Identify which cell holds the provided text, then report its (x, y) central coordinate. 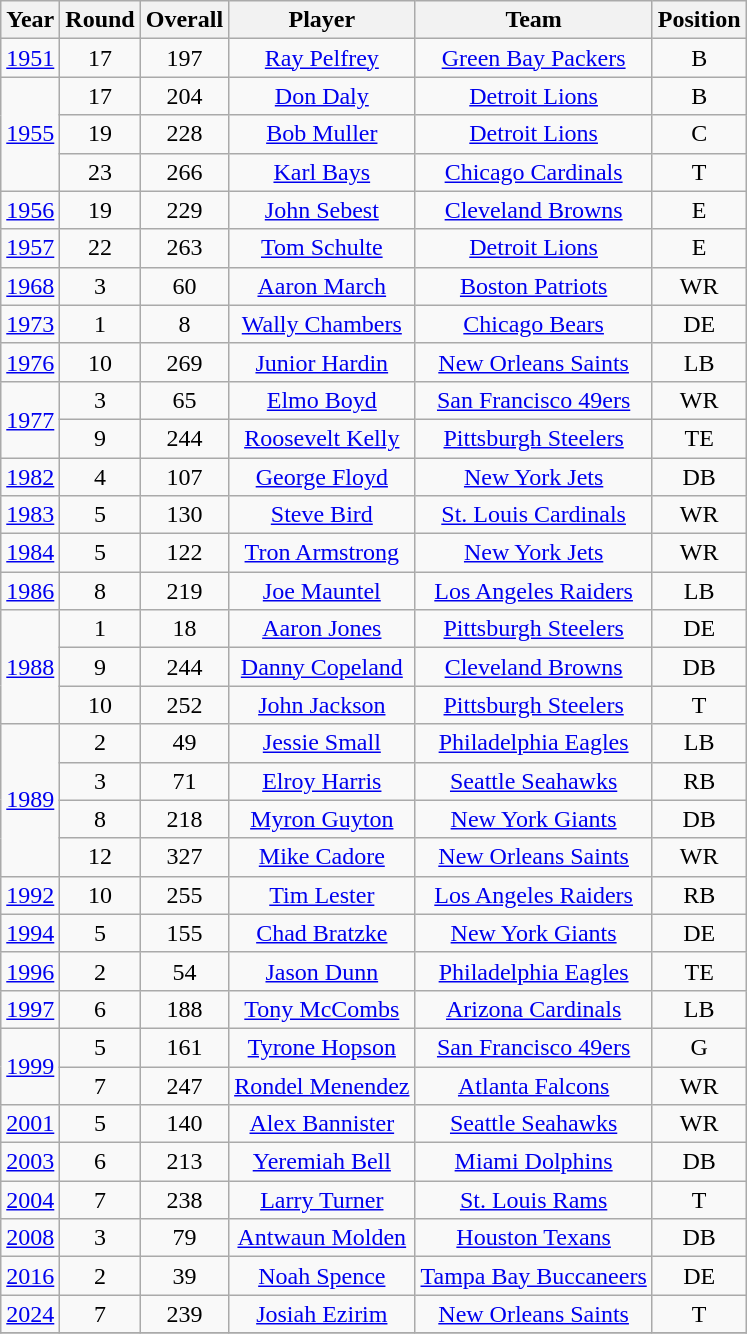
263 (184, 248)
1997 (30, 1009)
130 (184, 515)
155 (184, 933)
1994 (30, 933)
1968 (30, 286)
Boston Patriots (534, 286)
Tampa Bay Buccaneers (534, 1276)
Ray Pelfrey (322, 58)
255 (184, 895)
1957 (30, 248)
Arizona Cardinals (534, 1009)
218 (184, 819)
2001 (30, 1124)
Josiah Ezirim (322, 1314)
122 (184, 553)
1973 (30, 324)
65 (184, 400)
2004 (30, 1200)
Year (30, 20)
140 (184, 1124)
Tom Schulte (322, 248)
327 (184, 857)
39 (184, 1276)
Chicago Bears (534, 324)
247 (184, 1085)
Miami Dolphins (534, 1162)
Player (322, 20)
Junior Hardin (322, 362)
Jessie Small (322, 743)
Noah Spence (322, 1276)
Tony McCombs (322, 1009)
Tron Armstrong (322, 553)
2024 (30, 1314)
219 (184, 591)
252 (184, 705)
Round (100, 20)
229 (184, 210)
18 (184, 629)
1988 (30, 667)
Elroy Harris (322, 781)
Chicago Cardinals (534, 172)
Steve Bird (322, 515)
G (699, 1047)
49 (184, 743)
1976 (30, 362)
266 (184, 172)
204 (184, 96)
Chad Bratzke (322, 933)
79 (184, 1238)
107 (184, 477)
Houston Texans (534, 1238)
Karl Bays (322, 172)
Roosevelt Kelly (322, 438)
St. Louis Rams (534, 1200)
Antwaun Molden (322, 1238)
12 (100, 857)
228 (184, 134)
2016 (30, 1276)
1989 (30, 800)
22 (100, 248)
1983 (30, 515)
Joe Mauntel (322, 591)
Tim Lester (322, 895)
269 (184, 362)
60 (184, 286)
1984 (30, 553)
188 (184, 1009)
Danny Copeland (322, 667)
Don Daly (322, 96)
238 (184, 1200)
54 (184, 971)
1982 (30, 477)
St. Louis Cardinals (534, 515)
71 (184, 781)
Elmo Boyd (322, 400)
Green Bay Packers (534, 58)
Position (699, 20)
213 (184, 1162)
John Sebest (322, 210)
Overall (184, 20)
Bob Muller (322, 134)
4 (100, 477)
Rondel Menendez (322, 1085)
239 (184, 1314)
2003 (30, 1162)
1955 (30, 134)
1956 (30, 210)
George Floyd (322, 477)
Atlanta Falcons (534, 1085)
John Jackson (322, 705)
1992 (30, 895)
Alex Bannister (322, 1124)
Jason Dunn (322, 971)
C (699, 134)
Team (534, 20)
1996 (30, 971)
Larry Turner (322, 1200)
Myron Guyton (322, 819)
161 (184, 1047)
Yeremiah Bell (322, 1162)
Aaron Jones (322, 629)
Aaron March (322, 286)
2008 (30, 1238)
1999 (30, 1066)
1986 (30, 591)
1977 (30, 419)
197 (184, 58)
23 (100, 172)
Tyrone Hopson (322, 1047)
Wally Chambers (322, 324)
1951 (30, 58)
Mike Cadore (322, 857)
